From the cell containing the given text, extract its center point as [x, y] coordinate. 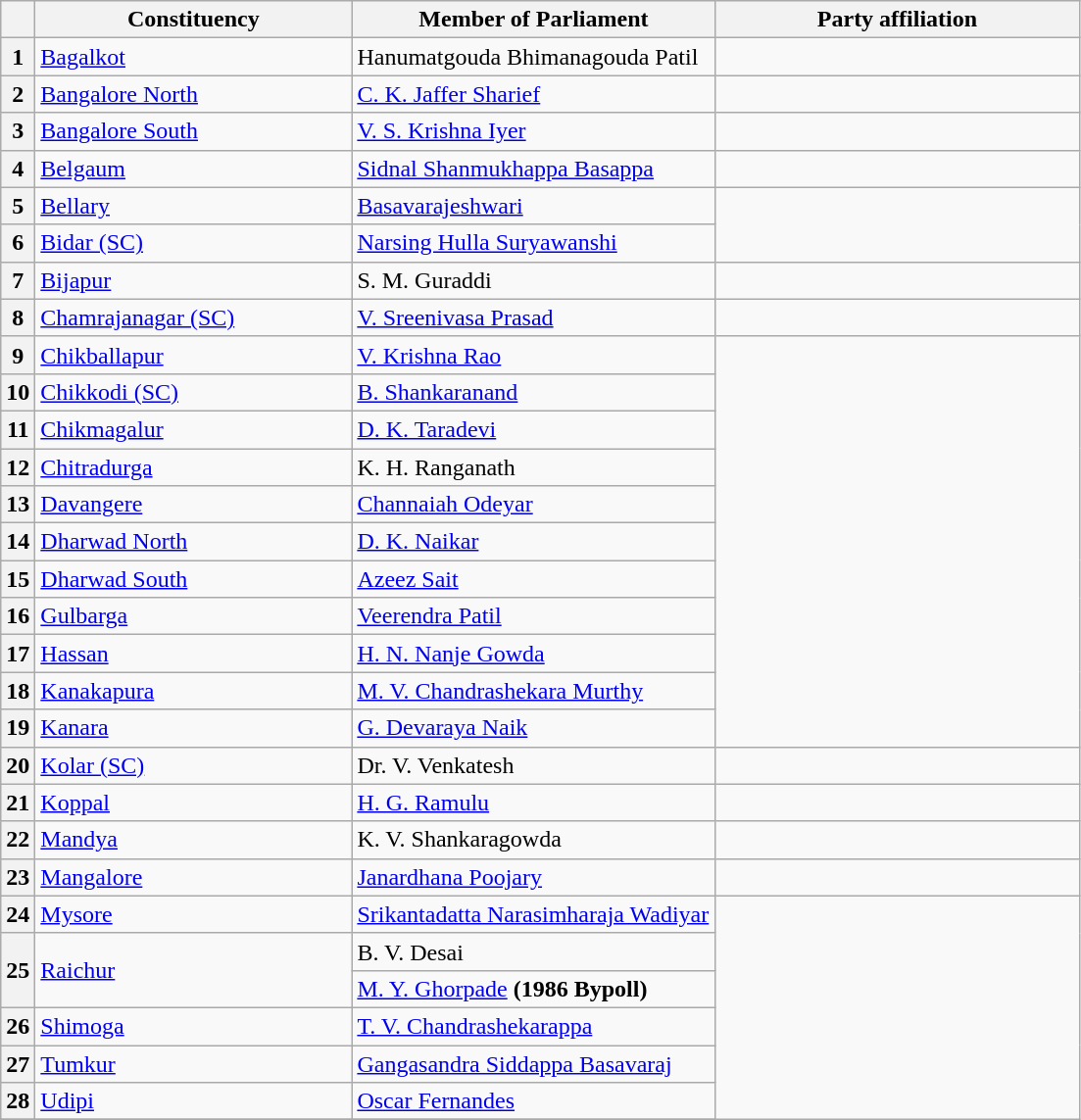
Constituency [194, 20]
28 [18, 1101]
Bidar (SC) [194, 243]
Udipi [194, 1101]
13 [18, 505]
B. V. Desai [533, 951]
Party affiliation [898, 20]
17 [18, 654]
Bellary [194, 206]
Gulbarga [194, 616]
Kolar (SC) [194, 765]
V. S. Krishna Iyer [533, 131]
V. Sreenivasa Prasad [533, 317]
Kanara [194, 728]
D. K. Naikar [533, 542]
Dharwad North [194, 542]
24 [18, 914]
8 [18, 317]
Hassan [194, 654]
S. M. Guraddi [533, 280]
M. V. Chandrashekara Murthy [533, 691]
10 [18, 392]
16 [18, 616]
5 [18, 206]
Bagalkot [194, 57]
Sidnal Shanmukhappa Basappa [533, 169]
15 [18, 579]
21 [18, 803]
Oscar Fernandes [533, 1101]
Raichur [194, 970]
V. Krishna Rao [533, 355]
20 [18, 765]
Tumkur [194, 1063]
Belgaum [194, 169]
6 [18, 243]
11 [18, 429]
M. Y. Ghorpade (1986 Bypoll) [533, 989]
Davangere [194, 505]
K. H. Ranganath [533, 467]
12 [18, 467]
1 [18, 57]
Srikantadatta Narasimharaja Wadiyar [533, 914]
Chikmagalur [194, 429]
Dr. V. Venkatesh [533, 765]
Azeez Sait [533, 579]
Gangasandra Siddappa Basavaraj [533, 1063]
27 [18, 1063]
Basavarajeshwari [533, 206]
3 [18, 131]
Narsing Hulla Suryawanshi [533, 243]
Chikkodi (SC) [194, 392]
H. G. Ramulu [533, 803]
Hanumatgouda Bhimanagouda Patil [533, 57]
Kanakapura [194, 691]
7 [18, 280]
Channaiah Odeyar [533, 505]
Shimoga [194, 1026]
Dharwad South [194, 579]
Chamrajanagar (SC) [194, 317]
9 [18, 355]
Janardhana Poojary [533, 877]
H. N. Nanje Gowda [533, 654]
C. K. Jaffer Sharief [533, 94]
22 [18, 840]
Veerendra Patil [533, 616]
Mysore [194, 914]
T. V. Chandrashekarappa [533, 1026]
26 [18, 1026]
19 [18, 728]
Mangalore [194, 877]
Chikballapur [194, 355]
Member of Parliament [533, 20]
B. Shankaranand [533, 392]
18 [18, 691]
Bangalore North [194, 94]
23 [18, 877]
G. Devaraya Naik [533, 728]
14 [18, 542]
Mandya [194, 840]
2 [18, 94]
D. K. Taradevi [533, 429]
4 [18, 169]
25 [18, 970]
K. V. Shankaragowda [533, 840]
Chitradurga [194, 467]
Koppal [194, 803]
Bangalore South [194, 131]
Bijapur [194, 280]
